Find where the given text appears and provide that cell's center as (X, Y) coordinate. 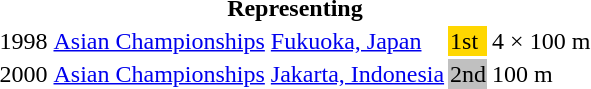
Jakarta, Indonesia (357, 74)
2nd (468, 74)
1st (468, 41)
Fukuoka, Japan (357, 41)
